Provide the [X, Y] coordinate of the cell's center where the given text is located.  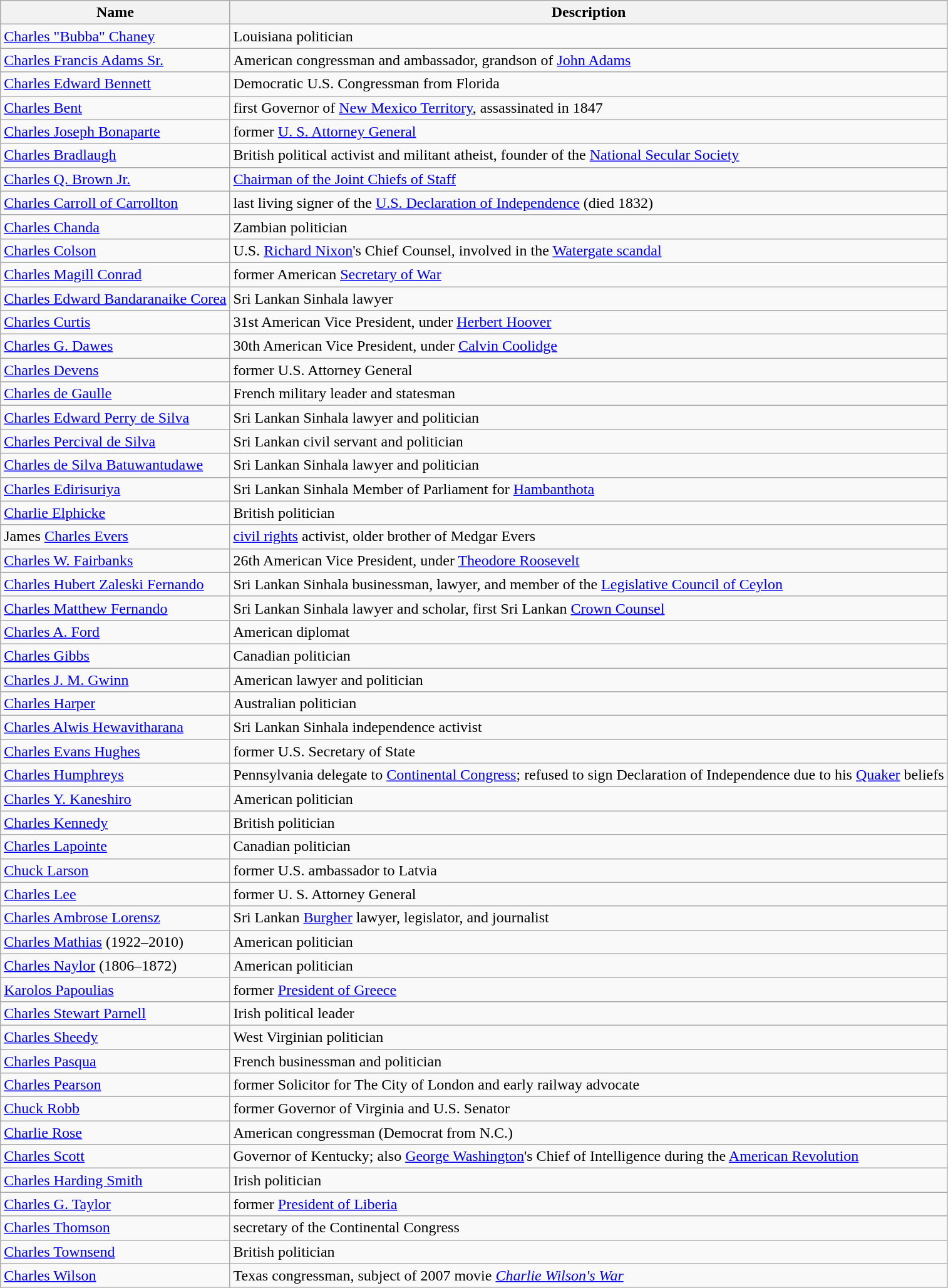
American congressman and ambassador, grandson of John Adams [589, 60]
Charlie Rose [115, 1133]
Sri Lankan Sinhala independence activist [589, 728]
Charles Stewart Parnell [115, 1013]
Sri Lankan Sinhala Member of Parliament for Hambanthota [589, 489]
Charles Wilson [115, 1275]
Charles Devens [115, 370]
Charles Humphreys [115, 775]
Charles Percival de Silva [115, 441]
Charles A. Ford [115, 632]
Charles Magill Conrad [115, 274]
Chairman of the Joint Chiefs of Staff [589, 179]
Zambian politician [589, 227]
Charles Townsend [115, 1252]
Charles Colson [115, 250]
Charles "Bubba" Chaney [115, 36]
Charles Y. Kaneshiro [115, 799]
former Solicitor for The City of London and early railway advocate [589, 1085]
secretary of the Continental Congress [589, 1228]
former President of Liberia [589, 1204]
Charles Edward Bennett [115, 84]
Charles Pasqua [115, 1061]
Charles Kennedy [115, 823]
30th American Vice President, under Calvin Coolidge [589, 346]
Charles de Silva Batuwantudawe [115, 465]
Charles Carroll of Carrollton [115, 203]
Irish politician [589, 1180]
Charles Francis Adams Sr. [115, 60]
Chuck Larson [115, 870]
Karolos Papoulias [115, 989]
Charles Curtis [115, 322]
Charles Lee [115, 894]
Texas congressman, subject of 2007 movie Charlie Wilson's War [589, 1275]
Charles Hubert Zaleski Fernando [115, 584]
French businessman and politician [589, 1061]
Sri Lankan Sinhala lawyer and scholar, first Sri Lankan Crown Counsel [589, 608]
former U.S. Secretary of State [589, 751]
Louisiana politician [589, 36]
Charles G. Dawes [115, 346]
American congressman (Democrat from N.C.) [589, 1133]
Charles Mathias (1922–2010) [115, 942]
Charles Q. Brown Jr. [115, 179]
Charles W. Fairbanks [115, 560]
Chuck Robb [115, 1109]
American diplomat [589, 632]
Charles Bradlaugh [115, 155]
Charles Naylor (1806–1872) [115, 966]
first Governor of New Mexico Territory, assassinated in 1847 [589, 108]
last living signer of the U.S. Declaration of Independence (died 1832) [589, 203]
Charles Edward Bandaranaike Corea [115, 299]
Charles Pearson [115, 1085]
former U.S. Attorney General [589, 370]
Charles Edirisuriya [115, 489]
Sri Lankan Sinhala businessman, lawyer, and member of the Legislative Council of Ceylon [589, 584]
Charles Lapointe [115, 847]
Charles de Gaulle [115, 394]
Pennsylvania delegate to Continental Congress; refused to sign Declaration of Independence due to his Quaker beliefs [589, 775]
Australian politician [589, 704]
Democratic U.S. Congressman from Florida [589, 84]
Name [115, 13]
former American Secretary of War [589, 274]
Charles Chanda [115, 227]
civil rights activist, older brother of Medgar Evers [589, 537]
Sri Lankan Burgher lawyer, legislator, and journalist [589, 918]
French military leader and statesman [589, 394]
West Virginian politician [589, 1037]
31st American Vice President, under Herbert Hoover [589, 322]
Charles Harper [115, 704]
Sri Lankan Sinhala lawyer [589, 299]
Charlie Elphicke [115, 513]
former President of Greece [589, 989]
Charles Thomson [115, 1228]
British political activist and militant atheist, founder of the National Secular Society [589, 155]
Charles Scott [115, 1157]
Governor of Kentucky; also George Washington's Chief of Intelligence during the American Revolution [589, 1157]
former U.S. ambassador to Latvia [589, 870]
Sri Lankan civil servant and politician [589, 441]
Charles Evans Hughes [115, 751]
Charles Harding Smith [115, 1180]
American lawyer and politician [589, 679]
Charles Sheedy [115, 1037]
Charles Matthew Fernando [115, 608]
U.S. Richard Nixon's Chief Counsel, involved in the Watergate scandal [589, 250]
Description [589, 13]
Charles Ambrose Lorensz [115, 918]
former Governor of Virginia and U.S. Senator [589, 1109]
Charles Gibbs [115, 656]
Charles J. M. Gwinn [115, 679]
26th American Vice President, under Theodore Roosevelt [589, 560]
James Charles Evers [115, 537]
Charles Edward Perry de Silva [115, 418]
Charles Joseph Bonaparte [115, 131]
Charles G. Taylor [115, 1204]
Irish political leader [589, 1013]
Charles Bent [115, 108]
Charles Alwis Hewavitharana [115, 728]
